Pinpoint the cell where the given text exists, returning its (x, y) midpoint coordinate. 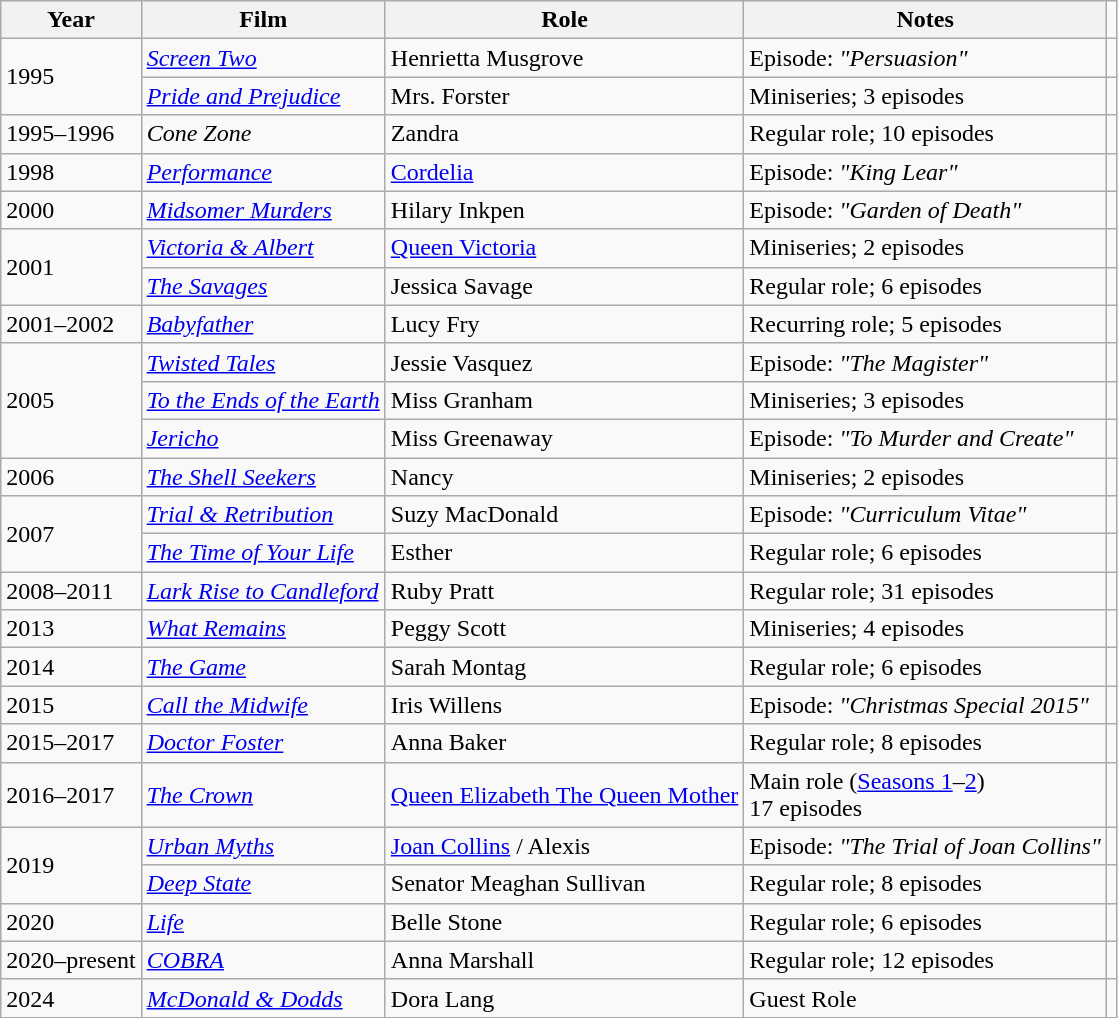
2015–2017 (71, 743)
Miss Greenaway (564, 438)
Miss Granham (564, 400)
Henrietta Musgrove (564, 58)
Notes (926, 20)
Peggy Scott (564, 629)
Twisted Tales (263, 362)
Dora Lang (564, 998)
Regular role; 12 episodes (926, 960)
Deep State (263, 884)
The Shell Seekers (263, 477)
Esther (564, 553)
2015 (71, 705)
Trial & Retribution (263, 515)
Life (263, 922)
Main role (Seasons 1–2)17 episodes (926, 794)
Episode: "Christmas Special 2015" (926, 705)
Victoria & Albert (263, 248)
Senator Meaghan Sullivan (564, 884)
The Time of Your Life (263, 553)
2019 (71, 865)
2000 (71, 210)
2007 (71, 534)
Urban Myths (263, 846)
2024 (71, 998)
COBRA (263, 960)
Call the Midwife (263, 705)
McDonald & Dodds (263, 998)
Anna Baker (564, 743)
Recurring role; 5 episodes (926, 324)
Role (564, 20)
To the Ends of the Earth (263, 400)
2008–2011 (71, 591)
Midsomer Murders (263, 210)
Jessie Vasquez (564, 362)
2014 (71, 667)
Screen Two (263, 58)
The Game (263, 667)
Suzy MacDonald (564, 515)
Episode: "Persuasion" (926, 58)
Ruby Pratt (564, 591)
Miniseries; 4 episodes (926, 629)
Episode: "The Magister" (926, 362)
Joan Collins / Alexis (564, 846)
2001 (71, 267)
Episode: "Curriculum Vitae" (926, 515)
Episode: "To Murder and Create" (926, 438)
Belle Stone (564, 922)
Performance (263, 172)
Lark Rise to Candleford (263, 591)
Zandra (564, 134)
Iris Willens (564, 705)
1995 (71, 77)
2020–present (71, 960)
Regular role; 31 episodes (926, 591)
1995–1996 (71, 134)
Episode: "The Trial of Joan Collins" (926, 846)
Jessica Savage (564, 286)
2006 (71, 477)
Episode: "King Lear" (926, 172)
Lucy Fry (564, 324)
Jericho (263, 438)
Pride and Prejudice (263, 96)
2020 (71, 922)
The Savages (263, 286)
Year (71, 20)
2016–2017 (71, 794)
Episode: "Garden of Death" (926, 210)
Guest Role (926, 998)
2013 (71, 629)
Film (263, 20)
Mrs. Forster (564, 96)
What Remains (263, 629)
Cordelia (564, 172)
Nancy (564, 477)
2005 (71, 400)
Regular role; 10 episodes (926, 134)
Babyfather (263, 324)
Doctor Foster (263, 743)
Sarah Montag (564, 667)
The Crown (263, 794)
2001–2002 (71, 324)
1998 (71, 172)
Anna Marshall (564, 960)
Cone Zone (263, 134)
Hilary Inkpen (564, 210)
Queen Victoria (564, 248)
Queen Elizabeth The Queen Mother (564, 794)
